Output the (x, y) coordinate of the center of the cell containing the given text.  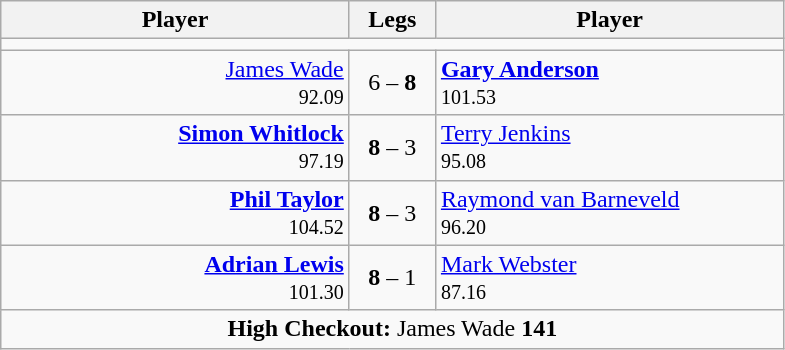
8 – 1 (392, 278)
Terry Jenkins 95.08 (610, 148)
6 – 8 (392, 82)
Simon Whitlock 97.19 (176, 148)
Gary Anderson 101.53 (610, 82)
Legs (392, 20)
High Checkout: James Wade 141 (392, 329)
Mark Webster 87.16 (610, 278)
Raymond van Barneveld 96.20 (610, 212)
Phil Taylor 104.52 (176, 212)
Adrian Lewis 101.30 (176, 278)
James Wade 92.09 (176, 82)
